Extract the [x, y] coordinate from the center of the cell holding the provided text.  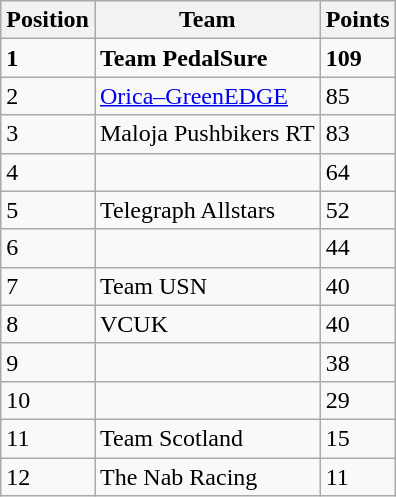
15 [358, 438]
5 [48, 210]
Team Scotland [207, 438]
44 [358, 248]
38 [358, 362]
6 [48, 248]
Points [358, 20]
1 [48, 58]
9 [48, 362]
12 [48, 477]
52 [358, 210]
Team USN [207, 286]
64 [358, 172]
10 [48, 400]
Team [207, 20]
109 [358, 58]
VCUK [207, 324]
7 [48, 286]
8 [48, 324]
83 [358, 134]
Maloja Pushbikers RT [207, 134]
29 [358, 400]
4 [48, 172]
85 [358, 96]
Orica–GreenEDGE [207, 96]
2 [48, 96]
The Nab Racing [207, 477]
Team PedalSure [207, 58]
Position [48, 20]
Telegraph Allstars [207, 210]
3 [48, 134]
